Identify which cell holds the provided text, then report its (x, y) central coordinate. 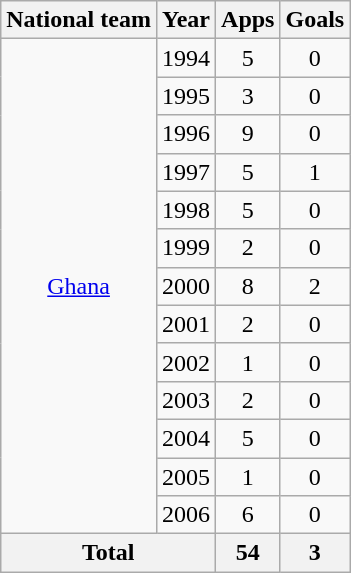
2003 (186, 400)
1996 (186, 134)
9 (248, 134)
1995 (186, 96)
2006 (186, 515)
Ghana (79, 286)
1994 (186, 58)
Apps (248, 20)
54 (248, 553)
Total (108, 553)
2005 (186, 477)
National team (79, 20)
2004 (186, 438)
2002 (186, 362)
2000 (186, 286)
Goals (315, 20)
6 (248, 515)
1997 (186, 172)
1999 (186, 248)
8 (248, 286)
1998 (186, 210)
2001 (186, 324)
Year (186, 20)
